From the cell containing the given text, extract its center point as (x, y) coordinate. 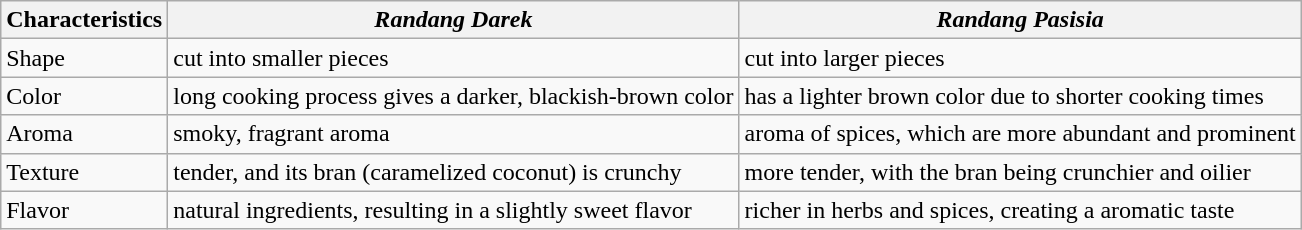
cut into larger pieces (1020, 58)
long cooking process gives a darker, blackish-brown color (454, 96)
Randang Darek (454, 20)
richer in herbs and spices, creating a aromatic taste (1020, 210)
cut into smaller pieces (454, 58)
Flavor (84, 210)
Randang Pasisia (1020, 20)
Color (84, 96)
Shape (84, 58)
tender, and its bran (caramelized coconut) is crunchy (454, 172)
aroma of spices, which are more abundant and prominent (1020, 134)
has a lighter brown color due to shorter cooking times (1020, 96)
Aroma (84, 134)
smoky, fragrant aroma (454, 134)
more tender, with the bran being crunchier and oilier (1020, 172)
Characteristics (84, 20)
natural ingredients, resulting in a slightly sweet flavor (454, 210)
Texture (84, 172)
